Return (X, Y) of the center of cell containing provided text 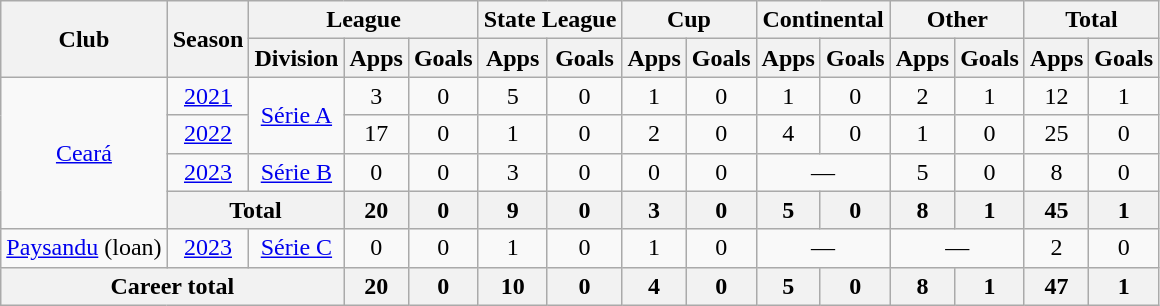
League (364, 20)
12 (1056, 96)
47 (1056, 286)
2021 (208, 96)
25 (1056, 134)
State League (550, 20)
Série B (296, 172)
Division (296, 58)
Cup (689, 20)
Career total (172, 286)
45 (1056, 210)
Série C (296, 248)
10 (512, 286)
2022 (208, 134)
Season (208, 39)
Paysandu (loan) (84, 248)
Other (957, 20)
Ceará (84, 153)
Club (84, 39)
Série A (296, 115)
9 (512, 210)
17 (376, 134)
Continental (823, 20)
